Search for the cell housing the specified text and yield its [X, Y] center coordinate. 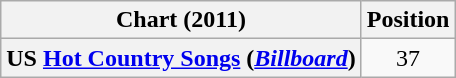
US Hot Country Songs (Billboard) [181, 58]
Position [408, 20]
Chart (2011) [181, 20]
37 [408, 58]
